Scan for the cell matching the given text and deliver its [X, Y] coordinate at center. 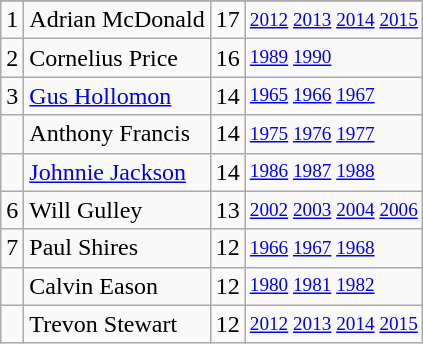
16 [228, 58]
Anthony Francis [117, 134]
13 [228, 210]
Gus Hollomon [117, 96]
Calvin Eason [117, 286]
1989 1990 [334, 58]
1975 1976 1977 [334, 134]
Adrian McDonald [117, 20]
1986 1987 1988 [334, 172]
2002 2003 2004 2006 [334, 210]
17 [228, 20]
Will Gulley [117, 210]
1965 1966 1967 [334, 96]
1980 1981 1982 [334, 286]
6 [12, 210]
2 [12, 58]
1 [12, 20]
Cornelius Price [117, 58]
7 [12, 248]
Trevon Stewart [117, 324]
1966 1967 1968 [334, 248]
3 [12, 96]
Johnnie Jackson [117, 172]
Paul Shires [117, 248]
